Pinpoint the cell where the given text exists, returning its (x, y) midpoint coordinate. 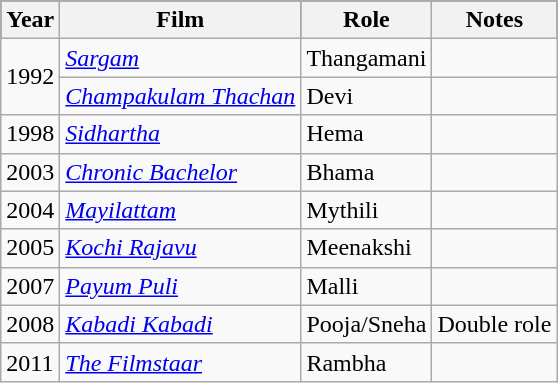
Role (366, 20)
Kabadi Kabadi (180, 324)
Year (30, 20)
2003 (30, 172)
1992 (30, 77)
2004 (30, 210)
1998 (30, 134)
Bhama (366, 172)
Notes (494, 20)
2005 (30, 248)
Mayilattam (180, 210)
Film (180, 20)
Sargam (180, 58)
Rambha (366, 362)
Kochi Rajavu (180, 248)
2007 (30, 286)
The Filmstaar (180, 362)
Thangamani (366, 58)
Devi (366, 96)
Payum Puli (180, 286)
2008 (30, 324)
Hema (366, 134)
2011 (30, 362)
Double role (494, 324)
Sidhartha (180, 134)
Champakulam Thachan (180, 96)
Mythili (366, 210)
Malli (366, 286)
Meenakshi (366, 248)
Chronic Bachelor (180, 172)
Pooja/Sneha (366, 324)
